Locate the cell with the specified text and output its [X, Y] center coordinate. 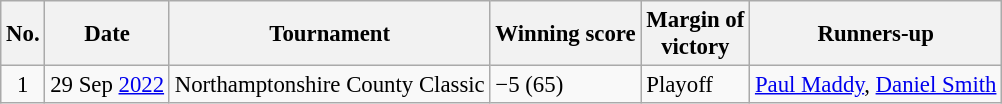
Margin ofvictory [696, 34]
Playoff [696, 85]
Northamptonshire County Classic [330, 85]
Runners-up [876, 34]
No. [23, 34]
Date [107, 34]
29 Sep 2022 [107, 85]
−5 (65) [566, 85]
Tournament [330, 34]
Paul Maddy, Daniel Smith [876, 85]
Winning score [566, 34]
1 [23, 85]
